Locate the cell with the specified text and output its [x, y] center coordinate. 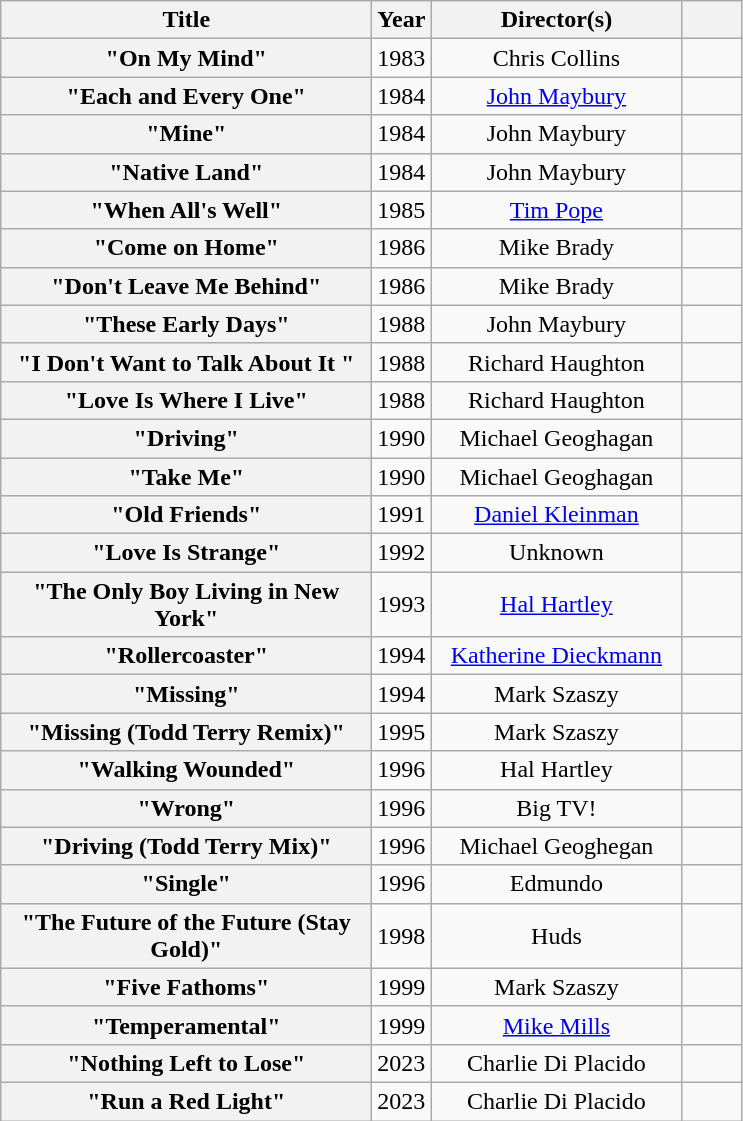
"The Future of the Future (Stay Gold)" [186, 936]
"On My Mind" [186, 58]
"Rollercoaster" [186, 656]
"These Early Days" [186, 324]
"Love Is Where I Live" [186, 400]
Director(s) [556, 20]
1991 [402, 515]
"Wrong" [186, 808]
Daniel Kleinman [556, 515]
1993 [402, 604]
"Take Me" [186, 477]
"Driving (Todd Terry Mix)" [186, 846]
1995 [402, 732]
"Mine" [186, 134]
Katherine Dieckmann [556, 656]
Tim Pope [556, 210]
1985 [402, 210]
"Love Is Strange" [186, 553]
"The Only Boy Living in New York" [186, 604]
Mike Mills [556, 1025]
"Driving" [186, 438]
Michael Geoghegan [556, 846]
"Don't Leave Me Behind" [186, 286]
Year [402, 20]
"Five Fathoms" [186, 987]
"Temperamental" [186, 1025]
"Missing (Todd Terry Remix)" [186, 732]
1998 [402, 936]
"Nothing Left to Lose" [186, 1063]
"Come on Home" [186, 248]
"Single" [186, 884]
1992 [402, 553]
"Each and Every One" [186, 96]
"Run a Red Light" [186, 1101]
Chris Collins [556, 58]
"Old Friends" [186, 515]
1983 [402, 58]
Huds [556, 936]
Title [186, 20]
"Walking Wounded" [186, 770]
"I Don't Want to Talk About It " [186, 362]
"Native Land" [186, 172]
"Missing" [186, 694]
"When All's Well" [186, 210]
Big TV! [556, 808]
Edmundo [556, 884]
Unknown [556, 553]
